Return [x, y] of the center of cell containing provided text 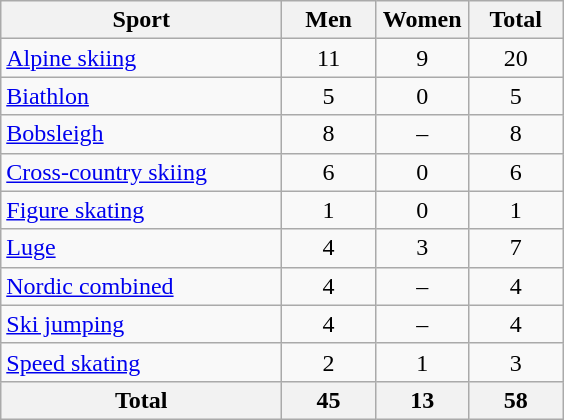
Bobsleigh [142, 134]
Sport [142, 20]
13 [422, 400]
9 [422, 58]
58 [516, 400]
Biathlon [142, 96]
Women [422, 20]
Alpine skiing [142, 58]
45 [329, 400]
2 [329, 362]
Nordic combined [142, 286]
Men [329, 20]
Figure skating [142, 210]
11 [329, 58]
Cross-country skiing [142, 172]
Speed skating [142, 362]
Ski jumping [142, 324]
Luge [142, 248]
7 [516, 248]
20 [516, 58]
